Return [X, Y] of the center of cell containing provided text 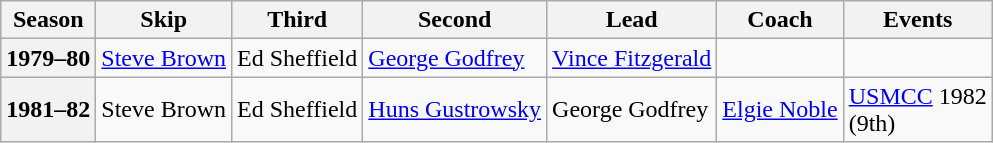
Season [48, 20]
1979–80 [48, 58]
Vince Fitzgerald [632, 58]
Lead [632, 20]
Third [298, 20]
USMCC 1982 (9th) [918, 110]
Elgie Noble [780, 110]
Coach [780, 20]
1981–82 [48, 110]
Events [918, 20]
Huns Gustrowsky [455, 110]
Skip [164, 20]
Second [455, 20]
